From the cell containing the given text, extract its center point as (X, Y) coordinate. 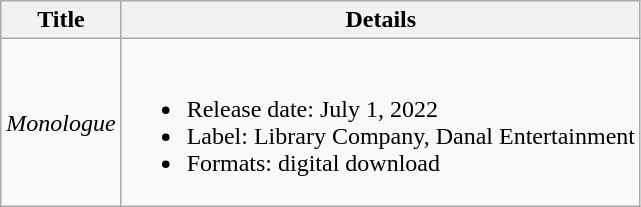
Monologue (61, 122)
Release date: July 1, 2022Label: Library Company, Danal EntertainmentFormats: digital download (380, 122)
Title (61, 20)
Details (380, 20)
